From the cell containing the given text, extract its center point as [x, y] coordinate. 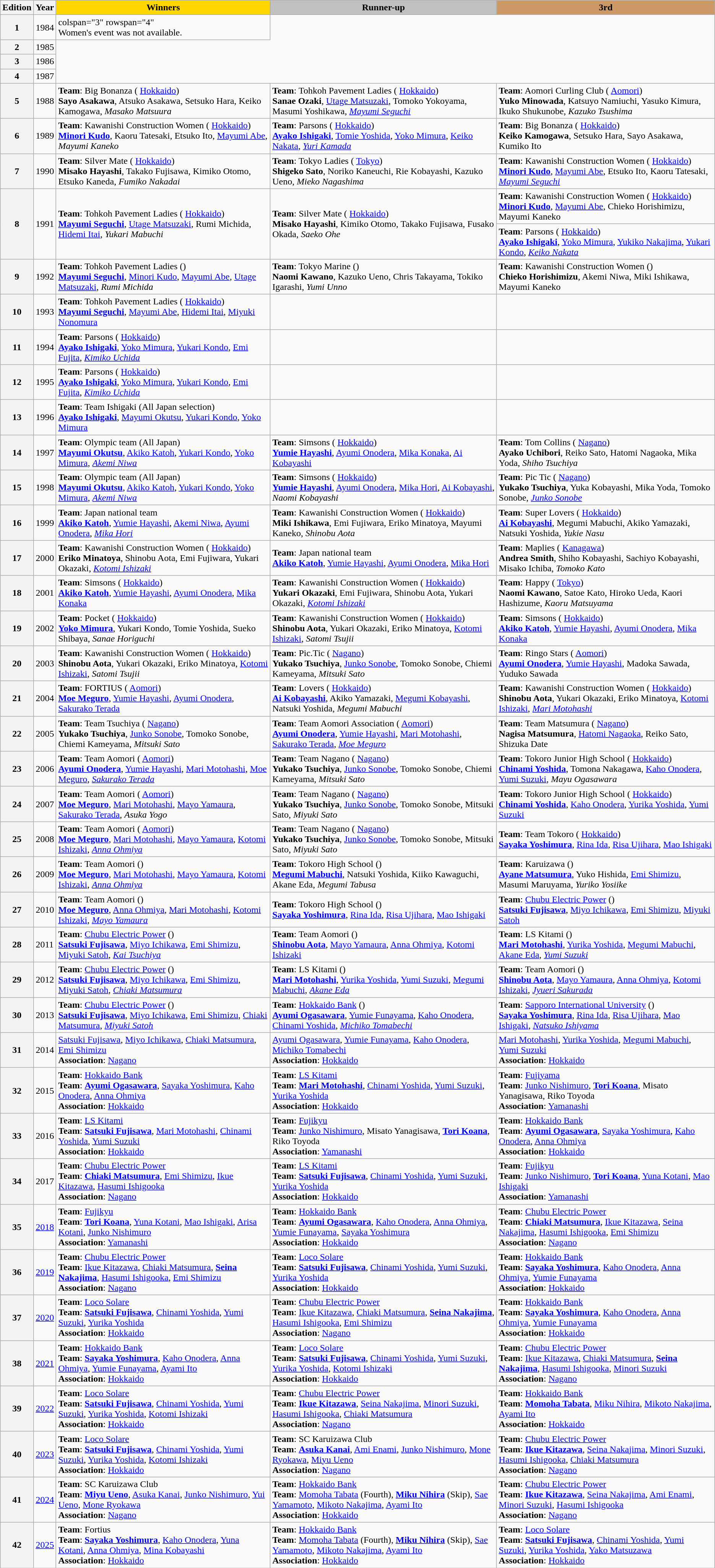
Team: Loco SolareTeam: Satsuki Fujisawa, Chinami Yoshida, Yumi Suzuki, Yurika Yoshida, Yako MatsuzawaAssociation: Hokkaido [606, 1545]
34 [17, 1182]
2023 [45, 1454]
Team: Silver Mate ( Hokkaido)Misako Hayashi, Kimiko Otomo, Takako Fujisawa, Fusako Okada, Saeko Ohe [383, 224]
20 [17, 663]
19 [17, 628]
1994 [45, 347]
Team: LS KitamiTeam: Satsuki Fujisawa, Chinami Yoshida, Yumi Suzuki, Yurika YoshidaAssociation: Hokkaido [383, 1182]
Team: Tom Collins ( Nagano)Ayako Uchibori, Reiko Sato, Hatomi Nagaoka, Mika Yoda, Shiho Tsuchiya [606, 453]
9 [17, 276]
Team: Maplies ( Kanagawa)Andrea Smith, Shiho Kobayashi, Sachiyo Kobayashi, Misako Ichiba, Tomoko Kato [606, 558]
Team: Hokkaido Bank ()Ayumi Ogasawara, Yumie Funayama, Kaho Onodera, Chinami Yoshida, Michiko Tomabechi [383, 1015]
Team: Parsons ( Hokkaido)Ayako Ishigaki, Yoko Mimura, Yukiko Nakajima, Yukari Kondo, Keiko Nakata [606, 241]
1989 [45, 136]
Team: Team Aomori ()Moe Meguro, Mari Motohashi, Mayo Yamaura, Kotomi Ishizaki, Anna Ohmiya [163, 874]
1988 [45, 101]
2007 [45, 804]
Team: Super Lovers ( Hokkaido)Ai Kobayashi, Megumi Mabuchi, Akiko Yamazaki, Natsuki Yoshida, Yukie Nasu [606, 523]
Team: Team Aomori ()Shinobu Aota, Mayo Yamaura, Anna Ohmiya, Kotomi Ishizaki [383, 945]
2021 [45, 1363]
23 [17, 769]
2000 [45, 558]
Team: Chubu Electric Power ()Satsuki Fujisawa, Miyo Ichikawa, Emi Shimizu, Miyuki Satoh, Kai Tsuchiya [163, 945]
Team: Team Aomori ( Aomori)Moe Meguro, Mari Motohashi, Mayo Yamaura, Sakurako Terada, Asuka Yogo [163, 804]
Team: Team Aomori ()Shinobu Aota, Mayo Yamaura, Anna Ohmiya, Kotomi Ishizaki, Jyueri Sakurada [606, 980]
40 [17, 1454]
31 [17, 1050]
Team: Tokyo Ladies ( Tokyo)Shigeko Sato, Noriko Kaneuchi, Rie Kobayashi, Kazuko Ueno, Mieko Nagashima [383, 171]
Team: Tohkoh Pavement Ladies ( Hokkaido)Mayumi Seguchi, Utage Matsuzaki, Rumi Michida, Hidemi Itai, Yukari Mabuchi [163, 224]
Team: Sapporo International University ()Sayaka Yoshimura, Rina Ida, Risa Ujihara, Mao Ishigaki, Natsuko Ishiyama [606, 1015]
Team: Chubu Electric Power ()Satsuki Fujisawa, Miyo Ichikawa, Emi Shimizu, Chiaki Matsumura, Miyuki Satoh [163, 1015]
Team: Simsons ( Hokkaido)Yumie Hayashi, Ayumi Onodera, Mika Hori, Ai Kobayashi, Naomi Kobayashi [383, 488]
3rd [606, 8]
Team: Team Aomori ()Moe Meguro, Anna Ohmiya, Mari Motohashi, Kotomi Ishizaki, Mayo Yamaura [163, 910]
Team: Japan national teamAkiko Katoh, Yumie Hayashi, Ayumi Onodera, Mika Hori [383, 558]
Team: Chubu Electric PowerTeam: Ikue Kitazawa, Chiaki Matsumura, Seina Nakajima, Hasumi Ishigooka, Minori SuzukiAssociation: Nagano [606, 1363]
2020 [45, 1317]
2013 [45, 1015]
1999 [45, 523]
15 [17, 488]
Edition [17, 8]
Team: FujikyuTeam: Tori Koana, Yuna Kotani, Mao Ishigaki, Arisa Kotani, Junko NishimuroAssociation: Yamanashi [163, 1227]
21 [17, 698]
1990 [45, 171]
2017 [45, 1182]
Team: Kawanishi Construction Women ( Hokkaido)Minori Kudo, Mayumi Abe, Etsuko Ito, Kaoru Tatesaki, Mayumi Seguchi [606, 171]
Team: Team Aomori Association ( Aomori)Ayumi Onodera, Yumie Hayashi, Mari Motohashi, Sakurako Terada, Moe Meguro [383, 734]
Team: Pic.Tic ( Nagano)Yukako Tsuchiya, Junko Sonobe, Tomoko Sonobe, Chiemi Kameyama, Mitsuki Sato [383, 663]
Team: Team Tsuchiya ( Nagano)Yukako Tsuchiya, Junko Sonobe, Tomoko Sonobe, Chiemi Kameyama, Mitsuki Sato [163, 734]
Team: Hokkaido BankTeam: Momoha Tabata, Miku Nihira, Mikoto Nakajima, Ayami ItoAssociation: Hokkaido [606, 1408]
6 [17, 136]
Team: LS Kitami ()Mari Motohashi, Yurika Yoshida, Megumi Mabuchi, Akane Eda, Yumi Suzuki [606, 945]
14 [17, 453]
2018 [45, 1227]
1991 [45, 224]
Team: Japan national teamAkiko Katoh, Yumie Hayashi, Akemi Niwa, Ayumi Onodera, Mika Hori [163, 523]
1998 [45, 488]
Team: Lovers ( Hokkaido)Ai Kobayashi, Akiko Yamazaki, Megumi Kobayashi, Natsuki Yoshida, Megumi Mabuchi [383, 698]
42 [17, 1545]
Team: Tokoro High School ()Sayaka Yoshimura, Rina Ida, Risa Ujihara, Mao Ishigaki [383, 910]
2001 [45, 593]
2002 [45, 628]
5 [17, 101]
33 [17, 1136]
1995 [45, 382]
30 [17, 1015]
Team: Tokoro High School ()Megumi Mabuchi, Natsuki Yoshida, Kiiko Kawaguchi, Akane Eda, Megumi Tabusa [383, 874]
2015 [45, 1091]
Team: Parsons ( Hokkaido)Ayako Ishigaki, Tomie Yoshida, Yoko Mimura, Keiko Nakata, Yuri Kamada [383, 136]
Runner-up [383, 8]
Team: Hokkaido BankTeam: Sayaka Yoshimura, Kaho Onodera, Anna Ohmiya, Yumie Funayama, Ayami ItoAssociation: Hokkaido [163, 1363]
2014 [45, 1050]
2012 [45, 980]
Team: Team Matsumura ( Nagano)Nagisa Matsumura, Hatomi Nagaoka, Reiko Sato, Shizuka Date [606, 734]
2 [17, 47]
Team: Pocket ( Hokkaido)Yoko Mimura, Yukari Kondo, Tomie Yoshida, Sueko Shibaya, Sanae Horiguchi [163, 628]
Team: FujikyuTeam: Junko Nishimuro, Misato Yanagisawa, Tori Koana, Riko ToyodaAssociation: Yamanashi [383, 1136]
Team: Hokkaido BankTeam: Ayumi Ogasawara, Kaho Onodera, Anna Ohmiya, Yumie Funayama, Sayaka YoshimuraAssociation: Hokkaido [383, 1227]
Team: FujiyamaTeam: Junko Nishimuro, Tori Koana, Misato Yanagisawa, Riko ToyodaAssociation: Yamanashi [606, 1091]
16 [17, 523]
Team: FortiusTeam: Sayaka Yoshimura, Kaho Onodera, Yuna Kotani, Anna Ohmiya, Mina KobayashiAssociation: Hokkaido [163, 1545]
2003 [45, 663]
12 [17, 382]
1997 [45, 453]
Team: Chubu Electric Power ()Satsuki Fujisawa, Miyo Ichikawa, Emi Shimizu, Miyuki Satoh, Chiaki Matsumura [163, 980]
Team: LS KitamiTeam: Satsuki Fujisawa, Mari Motohashi, Chinami Yoshida, Yumi SuzukiAssociation: Hokkaido [163, 1136]
Mari Motohashi, Yurika Yoshida, Megumi Mabuchi, Yumi SuzukiAssociation: Hokkaido [606, 1050]
Team: Kawanishi Construction Women ( Hokkaido)Shinobu Aota, Yukari Okazaki, Eriko Minatoya, Kotomi Ishizaki, Mari Motohashi [606, 698]
7 [17, 171]
Team: Aomori Curling Club ( Aomori)Yuko Minowada, Katsuyo Namiuchi, Yasuko Kimura, Ikuko Shukunobe, Kazuko Tsushima [606, 101]
Team: Chubu Electric PowerTeam: Chiaki Matsumura, Ikue Kitazawa, Seina Nakajima, Hasumi Ishigooka, Emi ShimizuAssociation: Nagano [606, 1227]
Team: Kawanishi Construction Women ( Hokkaido)Minori Kudo, Mayumi Abe, Chieko Horishimizu, Mayumi Kaneko [606, 206]
Ayumi Ogasawara, Yumie Funayama, Kaho Onodera, Michiko TomabechiAssociation: Hokkaido [383, 1050]
Year [45, 8]
25 [17, 839]
29 [17, 980]
Team: FORTIUS ( Aomori)Moe Meguro, Yumie Hayashi, Ayumi Onodera, Sakurako Terada [163, 698]
26 [17, 874]
Team: Team Aomori ( Aomori)Ayumi Onodera, Yumie Hayashi, Mari Motohashi, Moe Meguro, Sakurako Terada [163, 769]
1993 [45, 312]
Team: LS Kitami ()Mari Motohashi, Yurika Yoshida, Yumi Suzuki, Megumi Mabuchi, Akane Eda [383, 980]
3 [17, 61]
18 [17, 593]
Team: Ringo Stars ( Aomori)Ayumi Onodera, Yumie Hayashi, Madoka Sawada, Yuduko Sawada [606, 663]
Team: Team Tokoro ( Hokkaido)Sayaka Yoshimura, Rina Ida, Risa Ujihara, Mao Ishigaki [606, 839]
27 [17, 910]
Team: Karuizawa ()Ayane Matsumura, Yuko Hishida, Emi Shimizu, Masumi Maruyama, Yuriko Yosiike [606, 874]
1992 [45, 276]
2006 [45, 769]
38 [17, 1363]
Team: Chubu Electric Power ()Satsuki Fujisawa, Miyo Ichikawa, Emi Shimizu, Miyuki Satoh [606, 910]
Team: Big Bonanza ( Hokkaido)Sayo Asakawa, Atsuko Asakawa, Setsuko Hara, Keiko Kamogawa, Masako Matsuura [163, 101]
Team: Chubu Electric PowerTeam: Ikue Kitazawa, Seina Nakajima, Ami Enami, Minori Suzuki, Hasumi IshigookaAssociation: Nagano [606, 1499]
2010 [45, 910]
1996 [45, 417]
36 [17, 1272]
Team: Tokoro Junior High School ( Hokkaido)Chinami Yoshida, Kaho Onodera, Yurika Yoshida, Yumi Suzuki [606, 804]
Team: Kawanishi Construction Women ( Hokkaido)Yukari Okazaki, Emi Fujiwara, Shinobu Aota, Yukari Okazaki, Kotomi Ishizaki [383, 593]
1 [17, 27]
Team: Kawanishi Construction Women ( Hokkaido)Eriko Minatoya, Shinobu Aota, Emi Fujiwara, Yukari Okazaki, Kotomi Ishizaki [163, 558]
24 [17, 804]
1985 [45, 47]
1986 [45, 61]
Team: FujikyuTeam: Junko Nishimuro, Tori Koana, Yuna Kotani, Mao IshigakiAssociation: Yamanashi [606, 1182]
35 [17, 1227]
Team: Simsons ( Hokkaido)Yumie Hayashi, Ayumi Onodera, Mika Konaka, Ai Kobayashi [383, 453]
Team: Kawanishi Construction Women ()Chieko Horishimizu, Akemi Niwa, Miki Ishikawa, Mayumi Kaneko [606, 276]
Team: Team Ishigaki (All Japan selection)Ayako Ishigaki, Mayumi Okutsu, Yukari Kondo, Yoko Mimura [163, 417]
Team: Tokyo Marine ()Naomi Kawano, Kazuko Ueno, Chris Takayama, Tokiko Igarashi, Yumi Unno [383, 276]
Team: Pic Tic ( Nagano)Yukako Tsuchiya, Yuka Kobayashi, Mika Yoda, Tomoko Sonobe, Junko Sonobe [606, 488]
2009 [45, 874]
2022 [45, 1408]
Team: Team Nagano ( Nagano)Yukako Tsuchiya, Junko Sonobe, Tomoko Sonobe, Chiemi Kameyama, Mitsuki Sato [383, 769]
Team: SC Karuizawa Club Team: Asuka Kanai, Ami Enami, Junko Nishimuro, Mone Ryokawa, Miyu UenoAssociation: Nagano [383, 1454]
22 [17, 734]
Winners [163, 8]
2008 [45, 839]
colspan="3" rowspan="4" Women's event was not available. [163, 27]
Satsuki Fujisawa, Miyo Ichikawa, Chiaki Matsumura, Emi Shimizu Association: Nagano [163, 1050]
Team: SC Karuizawa ClubTeam: Miyu Ueno, Asuka Kanai, Junko Nishimuro, Yui Ueno, Mone RyokawaAssociation: Nagano [163, 1499]
32 [17, 1091]
Team: Tohkoh Pavement Ladies ( Hokkaido)Mayumi Seguchi, Mayumi Abe, Hidemi Itai, Miyuki Nonomura [163, 312]
17 [17, 558]
2025 [45, 1545]
Team: Tohkoh Pavement Ladies ( Hokkaido)Sanae Ozaki, Utage Matsuzaki, Tomoko Yokoyama, Masumi Yoshikawa, Mayumi Seguchi [383, 101]
Team: Big Bonanza ( Hokkaido)Keiko Kamogawa, Setsuko Hara, Sayo Asakawa, Kumiko Ito [606, 136]
Team: Tohkoh Pavement Ladies ()Mayumi Seguchi, Minori Kudo, Mayumi Abe, Utage Matsuzaki, Rumi Michida [163, 276]
10 [17, 312]
Team: Silver Mate ( Hokkaido)Misako Hayashi, Takako Fujisawa, Kimiko Otomo, Etsuko Kaneda, Fumiko Nakadai [163, 171]
Team: Kawanishi Construction Women ( Hokkaido)Miki Ishikawa, Emi Fujiwara, Eriko Minatoya, Mayumi Kaneko, Shinobu Aota [383, 523]
Team: Happy ( Tokyo)Naomi Kawano, Satoe Kato, Hiroko Ueda, Kaori Hashizume, Kaoru Matsuyama [606, 593]
39 [17, 1408]
1987 [45, 76]
8 [17, 224]
37 [17, 1317]
Team: Chubu Electric PowerTeam: Chiaki Matsumura, Emi Shimizu, Ikue Kitazawa, Hasumi Ishigooka Association: Nagano [163, 1182]
13 [17, 417]
2011 [45, 945]
Team: Kawanishi Construction Women ( Hokkaido)Minori Kudo, Kaoru Tatesaki, Etsuko Ito, Mayumi Abe, Mayumi Kaneko [163, 136]
41 [17, 1499]
Team: Tokoro Junior High School ( Hokkaido)Chinami Yoshida, Tomona Nakagawa, Kaho Onodera, Yumi Suzuki, Mayu Ogasawara [606, 769]
1984 [45, 27]
2019 [45, 1272]
2005 [45, 734]
2016 [45, 1136]
Team: Team Aomori ( Aomori)Moe Meguro, Mari Motohashi, Mayo Yamaura, Kotomi Ishizaki, Anna Ohmiya [163, 839]
4 [17, 76]
28 [17, 945]
2024 [45, 1499]
11 [17, 347]
2004 [45, 698]
Team: LS KitamiTeam: Mari Motohashi, Chinami Yoshida, Yumi Suzuki, Yurika YoshidaAssociation: Hokkaido [383, 1091]
